Capture the cell that displays the provided text and extract its (X, Y) central coordinate. 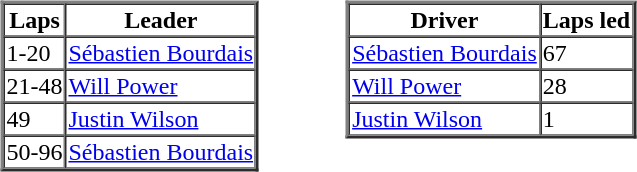
49 (35, 118)
67 (586, 52)
Laps (35, 20)
Laps led (586, 20)
Driver (444, 20)
Leader (160, 20)
28 (586, 86)
21-48 (35, 86)
1 (586, 118)
1-20 (35, 52)
50-96 (35, 152)
